Return (X, Y) of the center of cell containing provided text 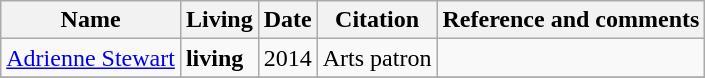
living (219, 58)
Citation (377, 20)
Living (219, 20)
Arts patron (377, 58)
Name (91, 20)
Adrienne Stewart (91, 58)
2014 (288, 58)
Date (288, 20)
Reference and comments (571, 20)
